Find where the given text appears and provide that cell's center as (X, Y) coordinate. 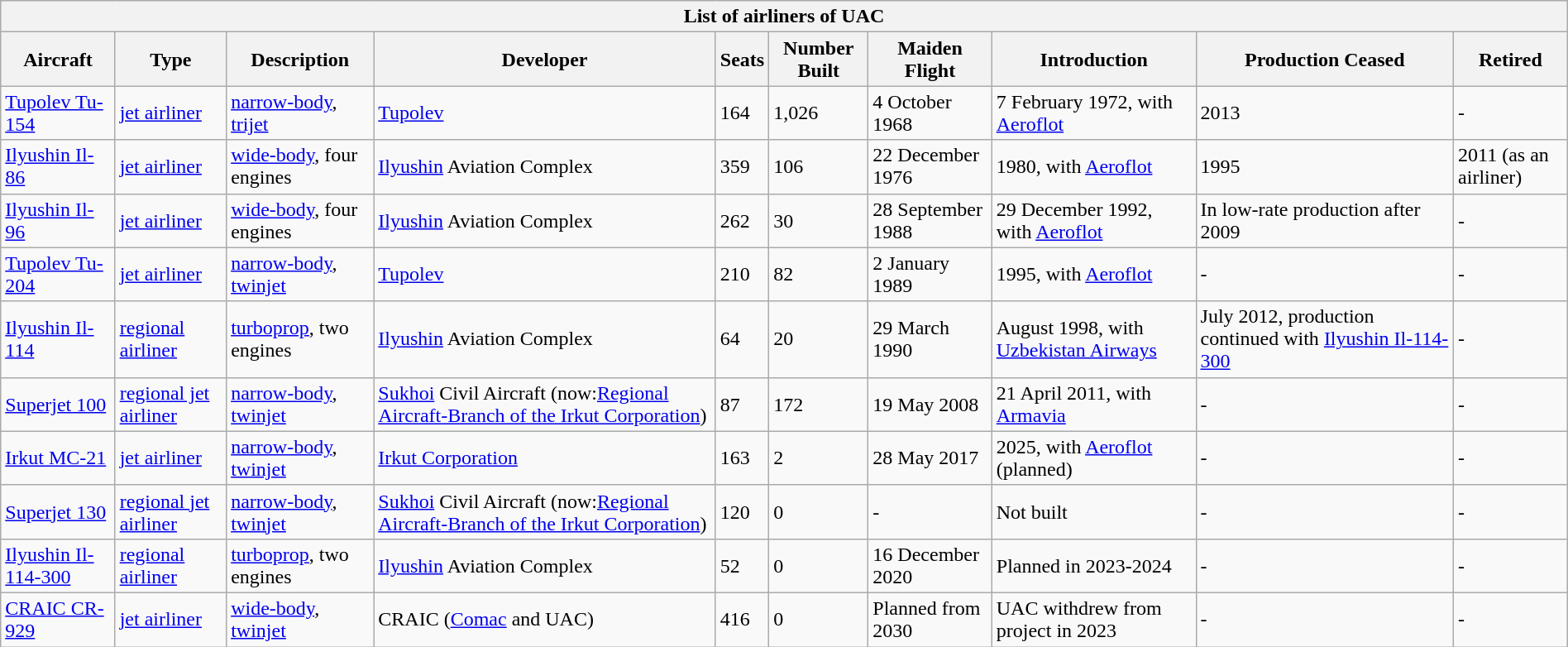
82 (819, 275)
Ilyushin Il-86 (58, 167)
210 (742, 275)
Planned from 2030 (930, 619)
120 (742, 511)
87 (742, 404)
359 (742, 167)
Retired (1511, 60)
20 (819, 339)
30 (819, 220)
2 January 1989 (930, 275)
UAC withdrew from project in 2023 (1093, 619)
Irkut MC-21 (58, 458)
Description (300, 60)
164 (742, 113)
August 1998, with Uzbekistan Airways (1093, 339)
Irkut Corporation (545, 458)
19 May 2008 (930, 404)
wide-body, twinjet (300, 619)
List of airliners of UAC (784, 17)
416 (742, 619)
Ilyushin Il-96 (58, 220)
narrow-body, trijet (300, 113)
1,026 (819, 113)
CRAIC (Comac and UAC) (545, 619)
Production Ceased (1325, 60)
Tupolev Tu-154 (58, 113)
Tupolev Tu-204 (58, 275)
262 (742, 220)
2 (819, 458)
In low-rate production after 2009 (1325, 220)
1980, with Aeroflot (1093, 167)
Seats (742, 60)
Type (170, 60)
4 October 1968 (930, 113)
CRAIC CR-929 (58, 619)
1995 (1325, 167)
2011 (as an airliner) (1511, 167)
29 March 1990 (930, 339)
Ilyushin Il-114 (58, 339)
106 (819, 167)
Superjet 130 (58, 511)
Aircraft (58, 60)
Superjet 100 (58, 404)
Number Built (819, 60)
1995, with Aeroflot (1093, 275)
Ilyushin Il-114-300 (58, 566)
52 (742, 566)
Maiden Flight (930, 60)
Developer (545, 60)
July 2012, production continued with Ilyushin Il-114-300 (1325, 339)
16 December 2020 (930, 566)
64 (742, 339)
22 December 1976 (930, 167)
29 December 1992, with Aeroflot (1093, 220)
2025, with Aeroflot (planned) (1093, 458)
7 February 1972, with Aeroflot (1093, 113)
172 (819, 404)
Planned in 2023-2024 (1093, 566)
28 May 2017 (930, 458)
Introduction (1093, 60)
21 April 2011, with Armavia (1093, 404)
163 (742, 458)
28 September 1988 (930, 220)
2013 (1325, 113)
Not built (1093, 511)
